Scan for the cell matching the given text and deliver its [x, y] coordinate at center. 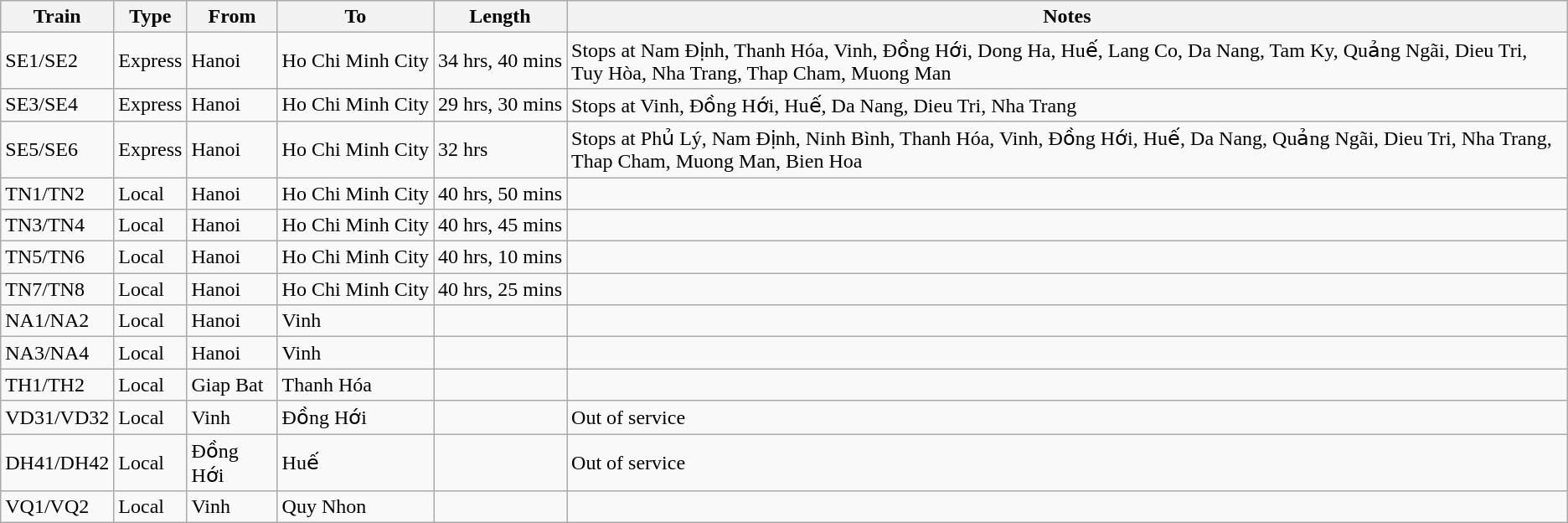
32 hrs [501, 149]
40 hrs, 50 mins [501, 194]
TN5/TN6 [57, 257]
34 hrs, 40 mins [501, 60]
Type [151, 17]
Notes [1067, 17]
SE3/SE4 [57, 105]
VD31/VD32 [57, 417]
SE1/SE2 [57, 60]
40 hrs, 25 mins [501, 289]
Stops at Vinh, Đồng Hới, Huế, Da Nang, Dieu Tri, Nha Trang [1067, 105]
TN1/TN2 [57, 194]
VQ1/VQ2 [57, 507]
TN3/TN4 [57, 225]
40 hrs, 45 mins [501, 225]
TH1/TH2 [57, 385]
TN7/TN8 [57, 289]
Huế [355, 463]
Quy Nhon [355, 507]
Stops at Nam Định, Thanh Hóa, Vinh, Đồng Hới, Dong Ha, Huế, Lang Co, Da Nang, Tam Ky, Quảng Ngãi, Dieu Tri, Tuy Hòa, Nha Trang, Thap Cham, Muong Man [1067, 60]
From [232, 17]
Giap Bat [232, 385]
Thanh Hóa [355, 385]
To [355, 17]
NA1/NA2 [57, 321]
Length [501, 17]
DH41/DH42 [57, 463]
40 hrs, 10 mins [501, 257]
NA3/NA4 [57, 353]
Train [57, 17]
29 hrs, 30 mins [501, 105]
SE5/SE6 [57, 149]
Stops at Phủ Lý, Nam Định, Ninh Bình, Thanh Hóa, Vinh, Đồng Hới, Huế, Da Nang, Quảng Ngãi, Dieu Tri, Nha Trang, Thap Cham, Muong Man, Bien Hoa [1067, 149]
